Determine the (X, Y) coordinate at the center of the cell enclosing the given text.  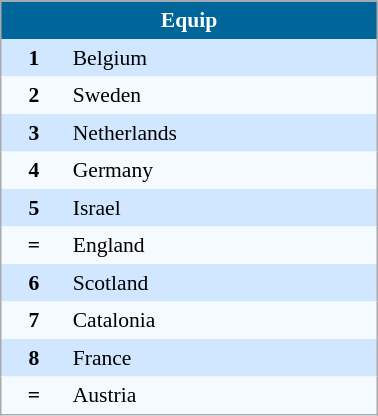
Sweden (222, 95)
8 (34, 358)
Equip (189, 20)
Germany (222, 171)
4 (34, 171)
Israel (222, 208)
2 (34, 95)
Netherlands (222, 133)
Catalonia (222, 321)
3 (34, 133)
6 (34, 283)
5 (34, 208)
1 (34, 58)
Scotland (222, 283)
England (222, 245)
France (222, 358)
7 (34, 321)
Belgium (222, 58)
Austria (222, 395)
